Identify which cell holds the provided text, then report its (X, Y) central coordinate. 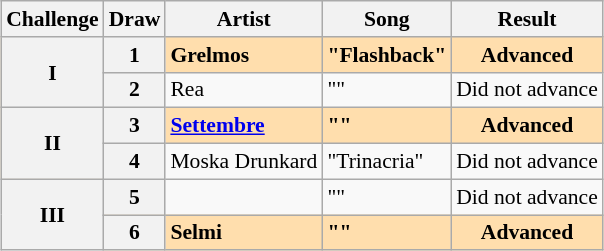
Moska Drunkard (244, 162)
Song (386, 19)
6 (135, 233)
"Trinacria" (386, 162)
I (52, 72)
2 (135, 90)
Artist (244, 19)
Draw (135, 19)
Selmi (244, 233)
III (52, 214)
II (52, 144)
3 (135, 126)
Grelmos (244, 55)
1 (135, 55)
"Flashback" (386, 55)
Result (527, 19)
Settembre (244, 126)
Challenge (52, 19)
4 (135, 162)
Rea (244, 90)
5 (135, 197)
